Search for the cell housing the specified text and yield its [X, Y] center coordinate. 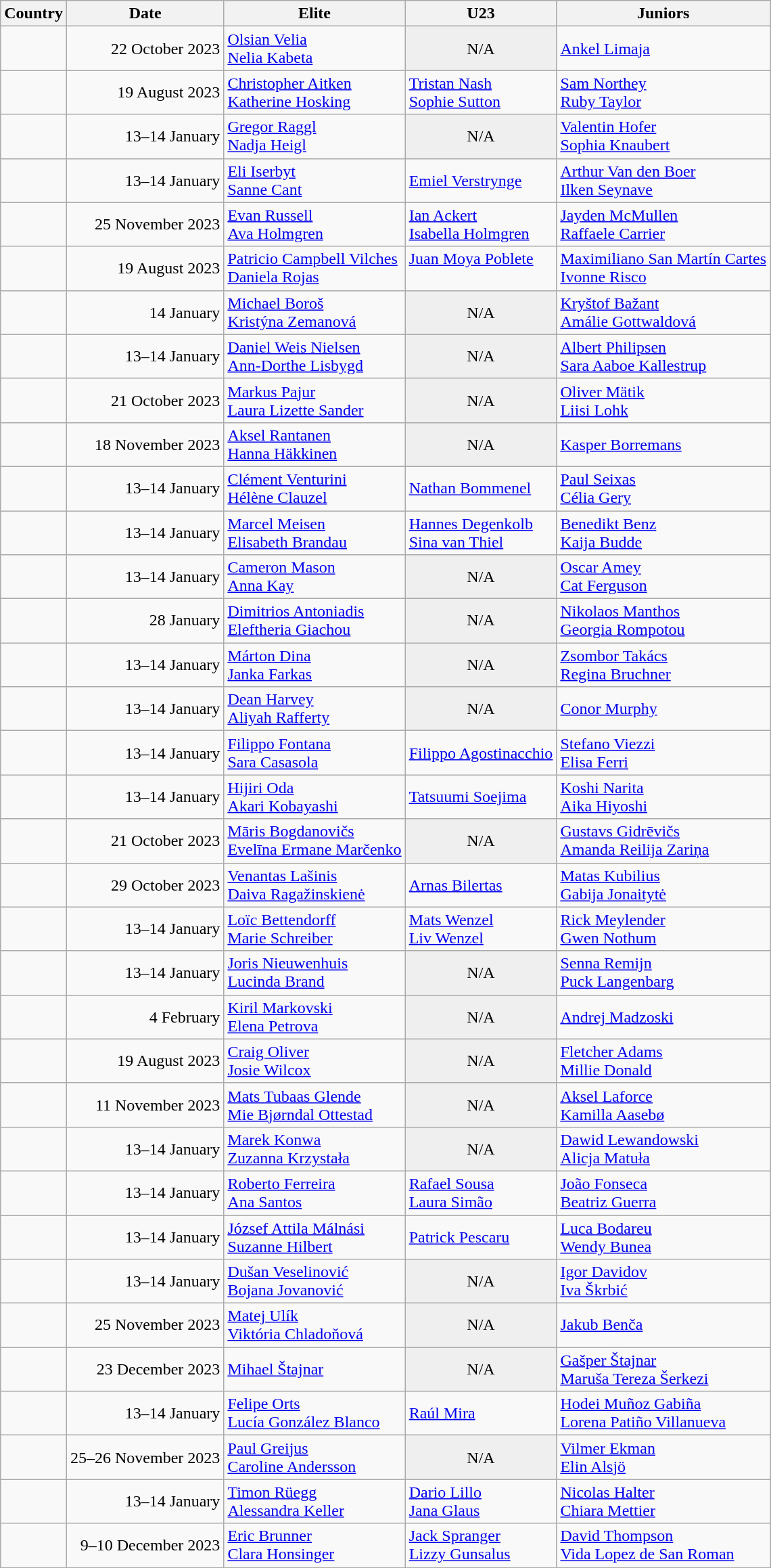
Luca BodareuWendy Bunea [663, 1237]
Patrick Pescaru [481, 1237]
Stefano ViezziElisa Ferri [663, 753]
João FonsecaBeatriz Guerra [663, 1192]
Dean HarveyAliyah Rafferty [314, 709]
Nathan Bommenel [481, 489]
Dawid LewandowskiAlicja Matuła [663, 1149]
Michael BorošKristýna Zemanová [314, 313]
Kasper Borremans [663, 444]
23 December 2023 [145, 1370]
Dario LilloJana Glaus [481, 1501]
Ankel Limaja [663, 49]
Craig OliverJosie Wilcox [314, 1061]
Daniel Weis NielsenAnn-Dorthe Lisbygd [314, 356]
Evan RussellAva Holmgren [314, 225]
Aksel RantanenHanna Häkkinen [314, 444]
Oscar AmeyCat Ferguson [663, 577]
Rick MeylenderGwen Nothum [663, 928]
Sam NortheyRuby Taylor [663, 92]
Jack SprangerLizzy Gunsalus [481, 1546]
Dimitrios AntoniadisEleftheria Giachou [314, 621]
4 February [145, 1016]
Olsian VeliaNelia Kabeta [314, 49]
Juniors [663, 14]
9–10 December 2023 [145, 1546]
Fletcher AdamsMillie Donald [663, 1061]
Clément VenturiniHélène Clauzel [314, 489]
Ian AckertIsabella Holmgren [481, 225]
Markus PajurLaura Lizette Sander [314, 401]
Eric BrunnerClara Honsinger [314, 1546]
Mats Tubaas GlendeMie Bjørndal Ottestad [314, 1104]
Eli IserbytSanne Cant [314, 180]
Nicolas HalterChiara Mettier [663, 1501]
Timon RüeggAlessandra Keller [314, 1501]
25–26 November 2023 [145, 1458]
22 October 2023 [145, 49]
Dušan VeselinovićBojana Jovanović [314, 1282]
Māris BogdanovičsEvelīna Ermane Marčenko [314, 841]
Nikolaos ManthosGeorgia Rompotou [663, 621]
Hannes DegenkolbSina van Thiel [481, 532]
Felipe OrtsLucía González Blanco [314, 1413]
Marek KonwaZuzanna Krzystała [314, 1149]
Igor DavidovIva Škrbić [663, 1282]
Jakub Benča [663, 1325]
David ThompsonVida Lopez de San Roman [663, 1546]
Benedikt BenzKaija Budde [663, 532]
Filippo FontanaSara Casasola [314, 753]
Gustavs GidrēvičsAmanda Reilija Zariņa [663, 841]
Raúl Mira [481, 1413]
József Attila MálnásiSuzanne Hilbert [314, 1237]
29 October 2023 [145, 885]
Venantas LašinisDaiva Ragažinskienė [314, 885]
Paul GreijusCaroline Andersson [314, 1458]
14 January [145, 313]
Emiel Verstrynge [481, 180]
Arnas Bilertas [481, 885]
Juan Moya Poblete [481, 268]
Oliver MätikLiisi Lohk [663, 401]
Marcel MeisenElisabeth Brandau [314, 532]
Tatsuumi Soejima [481, 797]
Andrej Madzoski [663, 1016]
Vilmer EkmanElin Alsjö [663, 1458]
Valentin HoferSophia Knaubert [663, 137]
Cameron MasonAnna Kay [314, 577]
Date [145, 14]
Gašper ŠtajnarMaruša Tereza Šerkezi [663, 1370]
Arthur Van den BoerIlken Seynave [663, 180]
Roberto FerreiraAna Santos [314, 1192]
28 January [145, 621]
Gregor RagglNadja Heigl [314, 137]
Elite [314, 14]
Matej UlíkViktória Chladoňová [314, 1325]
Zsombor TakácsRegina Bruchner [663, 665]
Country [34, 14]
Joris NieuwenhuisLucinda Brand [314, 973]
Hodei Muñoz GabiñaLorena Patiño Villanueva [663, 1413]
Hijiri OdaAkari Kobayashi [314, 797]
Matas KubiliusGabija Jonaitytė [663, 885]
Kryštof BažantAmálie Gottwaldová [663, 313]
Mats WenzelLiv Wenzel [481, 928]
Márton DinaJanka Farkas [314, 665]
Jayden McMullenRaffaele Carrier [663, 225]
Filippo Agostinacchio [481, 753]
Maximiliano San Martín CartesIvonne Risco [663, 268]
Loïc BettendorffMarie Schreiber [314, 928]
Albert PhilipsenSara Aaboe Kallestrup [663, 356]
Rafael SousaLaura Simão [481, 1192]
U23 [481, 14]
Patricio Campbell VilchesDaniela Rojas [314, 268]
Mihael Štajnar [314, 1370]
Koshi NaritaAika Hiyoshi [663, 797]
Senna RemijnPuck Langenbarg [663, 973]
Aksel LaforceKamilla Aasebø [663, 1104]
Conor Murphy [663, 709]
11 November 2023 [145, 1104]
Christopher AitkenKatherine Hosking [314, 92]
Tristan NashSophie Sutton [481, 92]
18 November 2023 [145, 444]
Paul SeixasCélia Gery [663, 489]
Kiril MarkovskiElena Petrova [314, 1016]
